Return the (x, y) coordinate for the center point of the cell that contains the specified text.  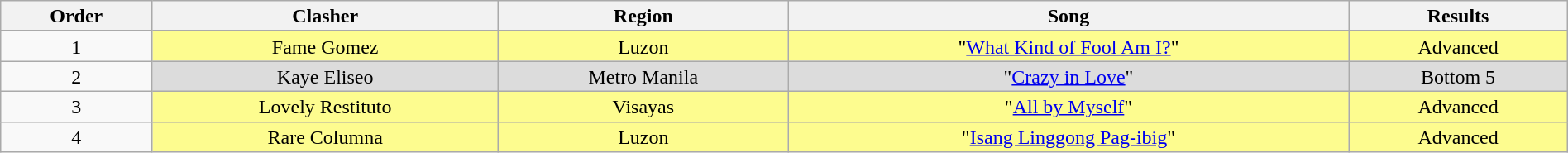
Lovely Restituto (326, 106)
Fame Gomez (326, 46)
"Isang Linggong Pag-ibig" (1068, 137)
Clasher (326, 17)
Visayas (643, 106)
"All by Myself" (1068, 106)
"Crazy in Love" (1068, 76)
Order (76, 17)
4 (76, 137)
2 (76, 76)
Region (643, 17)
Kaye Eliseo (326, 76)
Bottom 5 (1458, 76)
1 (76, 46)
Metro Manila (643, 76)
3 (76, 106)
"What Kind of Fool Am I?" (1068, 46)
Results (1458, 17)
Song (1068, 17)
Rare Columna (326, 137)
